Return the [x, y] coordinate for the center point of the cell that contains the specified text.  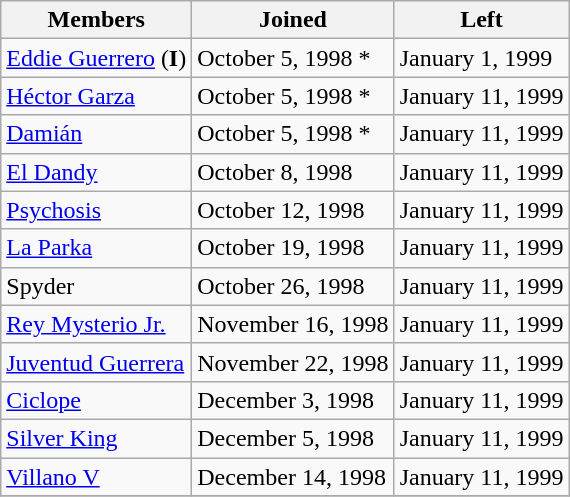
El Dandy [96, 172]
January 1, 1999 [482, 58]
Eddie Guerrero (I) [96, 58]
December 14, 1998 [293, 477]
October 26, 1998 [293, 286]
Damián [96, 134]
December 3, 1998 [293, 400]
Psychosis [96, 210]
November 16, 1998 [293, 324]
Héctor Garza [96, 96]
Rey Mysterio Jr. [96, 324]
Joined [293, 20]
La Parka [96, 248]
Silver King [96, 438]
Left [482, 20]
Members [96, 20]
October 19, 1998 [293, 248]
November 22, 1998 [293, 362]
Juventud Guerrera [96, 362]
Ciclope [96, 400]
Villano V [96, 477]
December 5, 1998 [293, 438]
Spyder [96, 286]
October 8, 1998 [293, 172]
October 12, 1998 [293, 210]
